Identify which cell holds the provided text, then report its (X, Y) central coordinate. 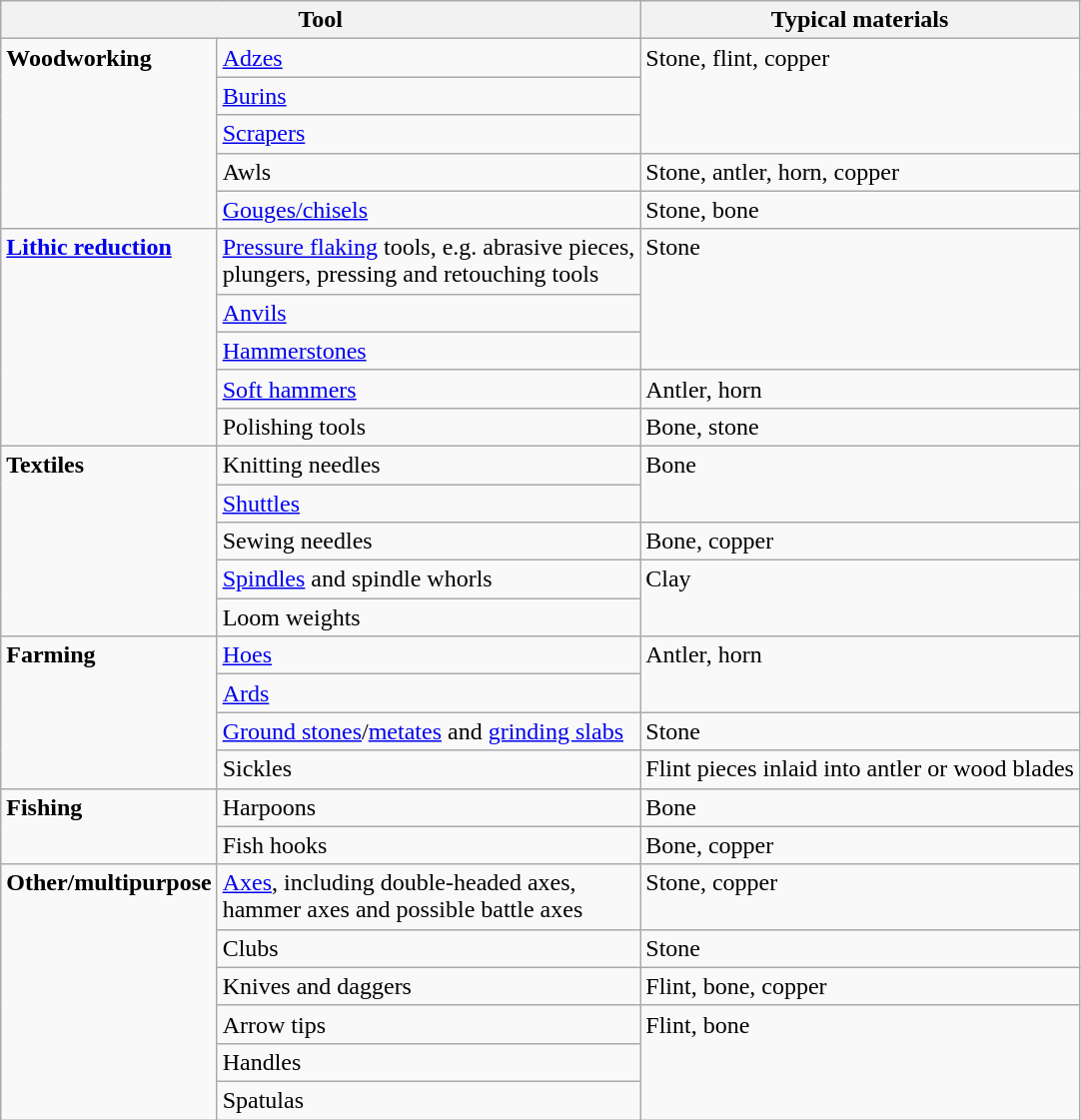
Stone, flint, copper (860, 96)
Spindles and spindle whorls (429, 579)
Stone, antler, horn, copper (860, 172)
Tool (321, 20)
Textiles (109, 541)
Ground stones/metates and grinding slabs (429, 731)
Loom weights (429, 617)
Fishing (109, 826)
Shuttles (429, 503)
Arrow tips (429, 1024)
Burins (429, 96)
Awls (429, 172)
Lithic reduction (109, 338)
Gouges/chisels (429, 210)
Stone, copper (860, 897)
Polishing tools (429, 427)
Adzes (429, 58)
Knives and daggers (429, 986)
Anvils (429, 313)
Farming (109, 712)
Scrapers (429, 134)
Knitting needles (429, 465)
Flint, bone, copper (860, 986)
Harpoons (429, 807)
Clay (860, 598)
Pressure flaking tools, e.g. abrasive pieces, plungers, pressing and retouching tools (429, 262)
Typical materials (860, 20)
Other/multipurpose (109, 991)
Axes, including double-headed axes, hammer axes and possible battle axes (429, 897)
Hammerstones (429, 351)
Hoes (429, 655)
Handles (429, 1062)
Spatulas (429, 1100)
Ards (429, 693)
Flint pieces inlaid into antler or wood blades (860, 769)
Flint, bone (860, 1062)
Fish hooks (429, 845)
Bone, stone (860, 427)
Stone, bone (860, 210)
Sewing needles (429, 542)
Sickles (429, 769)
Clubs (429, 948)
Soft hammers (429, 389)
Woodworking (109, 134)
